Provide the (x, y) coordinate of the cell's center where the given text is located.  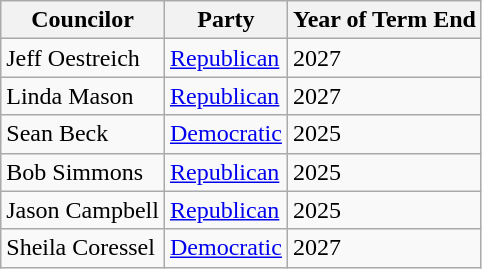
Linda Mason (83, 96)
Councilor (83, 20)
Year of Term End (384, 20)
Sheila Coressel (83, 248)
Bob Simmons (83, 172)
Party (226, 20)
Sean Beck (83, 134)
Jason Campbell (83, 210)
Jeff Oestreich (83, 58)
